Extract the [x, y] coordinate from the center of the cell holding the provided text.  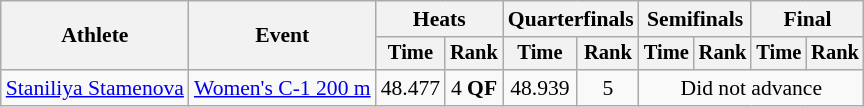
Women's C-1 200 m [282, 88]
Did not advance [752, 88]
Staniliya Stamenova [95, 88]
48.477 [410, 88]
Semifinals [695, 19]
Quarterfinals [571, 19]
Final [807, 19]
48.939 [540, 88]
5 [608, 88]
4 QF [474, 88]
Heats [440, 19]
Athlete [95, 36]
Event [282, 36]
